For the text-containing cell, return its midpoint in (x, y) coordinate format. 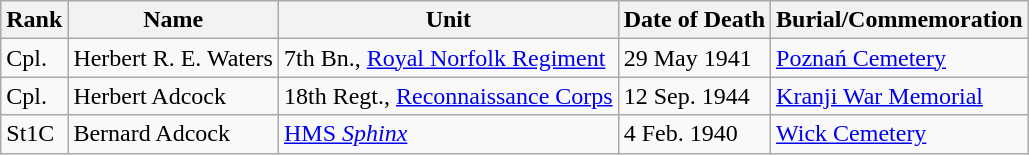
Poznań Cemetery (900, 58)
29 May 1941 (694, 58)
12 Sep. 1944 (694, 96)
St1C (34, 134)
Rank (34, 20)
4 Feb. 1940 (694, 134)
Wick Cemetery (900, 134)
Name (174, 20)
Kranji War Memorial (900, 96)
18th Regt., Reconnaissance Corps (448, 96)
7th Bn., Royal Norfolk Regiment (448, 58)
Date of Death (694, 20)
Herbert Adcock (174, 96)
Bernard Adcock (174, 134)
HMS Sphinx (448, 134)
Unit (448, 20)
Burial/Commemoration (900, 20)
Herbert R. E. Waters (174, 58)
